Provide the (x, y) coordinate of the cell's center where the given text is located.  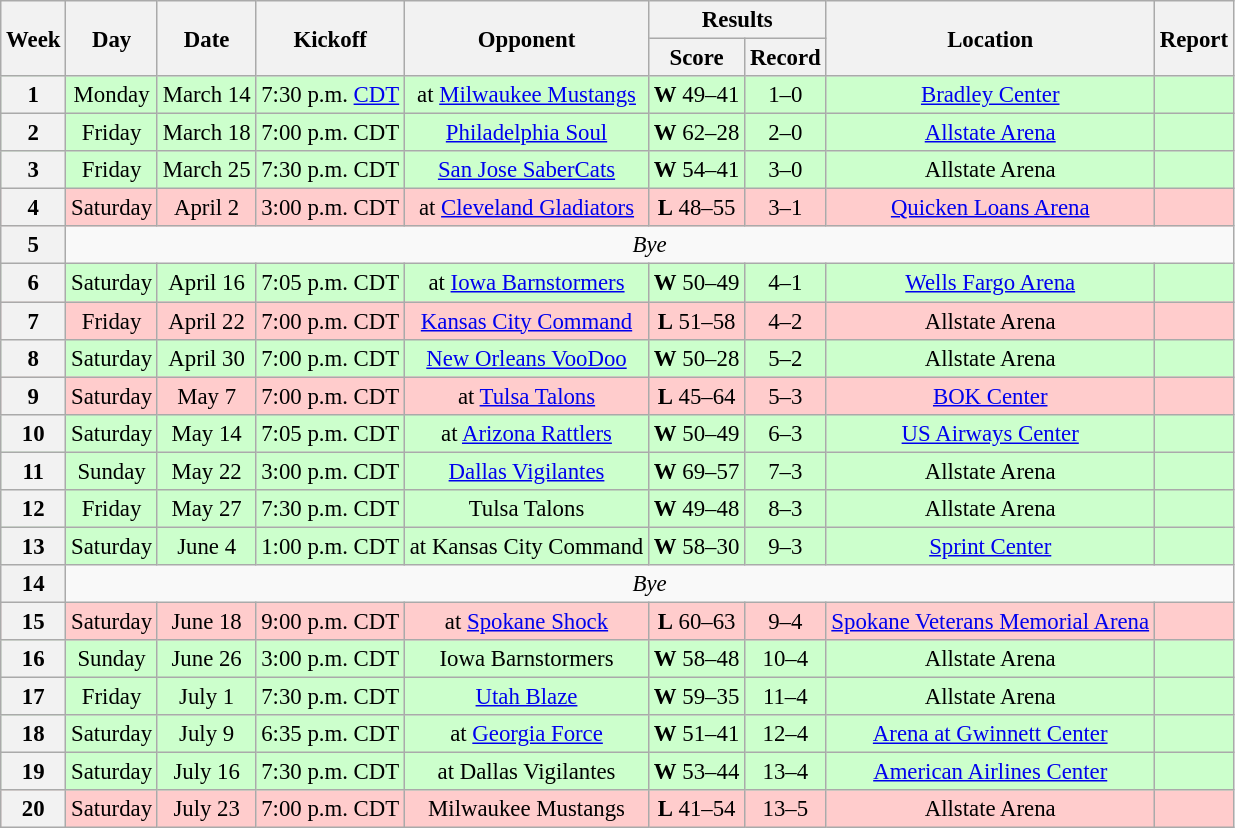
Results (738, 20)
L 48–55 (697, 208)
San Jose SaberCats (526, 170)
3–0 (786, 170)
15 (34, 621)
L 45–64 (697, 396)
L 51–58 (697, 321)
Opponent (526, 38)
8–3 (786, 509)
6:35 p.m. CDT (330, 734)
Quicken Loans Arena (990, 208)
Day (112, 38)
March 25 (206, 170)
April 22 (206, 321)
6 (34, 283)
18 (34, 734)
11 (34, 471)
5–2 (786, 358)
Tulsa Talons (526, 509)
1:00 p.m. CDT (330, 546)
L 60–63 (697, 621)
June 26 (206, 659)
Arena at Gwinnett Center (990, 734)
Dallas Vigilantes (526, 471)
13–5 (786, 809)
9–3 (786, 546)
W 58–30 (697, 546)
13–4 (786, 772)
7 (34, 321)
New Orleans VooDoo (526, 358)
Date (206, 38)
6–3 (786, 433)
Milwaukee Mustangs (526, 809)
April 30 (206, 358)
Location (990, 38)
W 49–48 (697, 509)
5–3 (786, 396)
July 16 (206, 772)
at Arizona Rattlers (526, 433)
W 49–41 (697, 95)
9:00 p.m. CDT (330, 621)
Week (34, 38)
BOK Center (990, 396)
W 69–57 (697, 471)
9–4 (786, 621)
March 18 (206, 133)
10–4 (786, 659)
Iowa Barnstormers (526, 659)
Kansas City Command (526, 321)
13 (34, 546)
17 (34, 697)
May 14 (206, 433)
Record (786, 58)
Monday (112, 95)
US Airways Center (990, 433)
at Iowa Barnstormers (526, 283)
4 (34, 208)
5 (34, 245)
20 (34, 809)
W 51–41 (697, 734)
July 23 (206, 809)
1 (34, 95)
at Georgia Force (526, 734)
10 (34, 433)
May 22 (206, 471)
W 59–35 (697, 697)
2 (34, 133)
14 (34, 584)
W 62–28 (697, 133)
at Milwaukee Mustangs (526, 95)
at Kansas City Command (526, 546)
Bradley Center (990, 95)
Philadelphia Soul (526, 133)
4–2 (786, 321)
7–3 (786, 471)
9 (34, 396)
Utah Blaze (526, 697)
at Cleveland Gladiators (526, 208)
8 (34, 358)
12 (34, 509)
July 9 (206, 734)
3–1 (786, 208)
Kickoff (330, 38)
Spokane Veterans Memorial Arena (990, 621)
at Spokane Shock (526, 621)
Wells Fargo Arena (990, 283)
at Tulsa Talons (526, 396)
12–4 (786, 734)
W 50–28 (697, 358)
Sprint Center (990, 546)
2–0 (786, 133)
19 (34, 772)
April 2 (206, 208)
American Airlines Center (990, 772)
W 58–48 (697, 659)
1–0 (786, 95)
16 (34, 659)
at Dallas Vigilantes (526, 772)
3 (34, 170)
11–4 (786, 697)
L 41–54 (697, 809)
Report (1194, 38)
May 27 (206, 509)
July 1 (206, 697)
4–1 (786, 283)
W 53–44 (697, 772)
May 7 (206, 396)
April 16 (206, 283)
March 14 (206, 95)
W 54–41 (697, 170)
June 18 (206, 621)
Score (697, 58)
June 4 (206, 546)
